Search for the cell housing the specified text and yield its (X, Y) center coordinate. 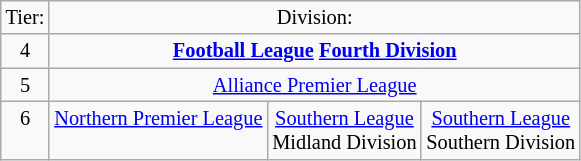
6 (26, 130)
Southern LeagueSouthern Division (500, 130)
Division: (314, 17)
Northern Premier League (158, 130)
Alliance Premier League (314, 85)
4 (26, 51)
Tier: (26, 17)
Southern LeagueMidland Division (344, 130)
Football League Fourth Division (314, 51)
5 (26, 85)
